Output the [x, y] coordinate of the center of the cell containing the given text.  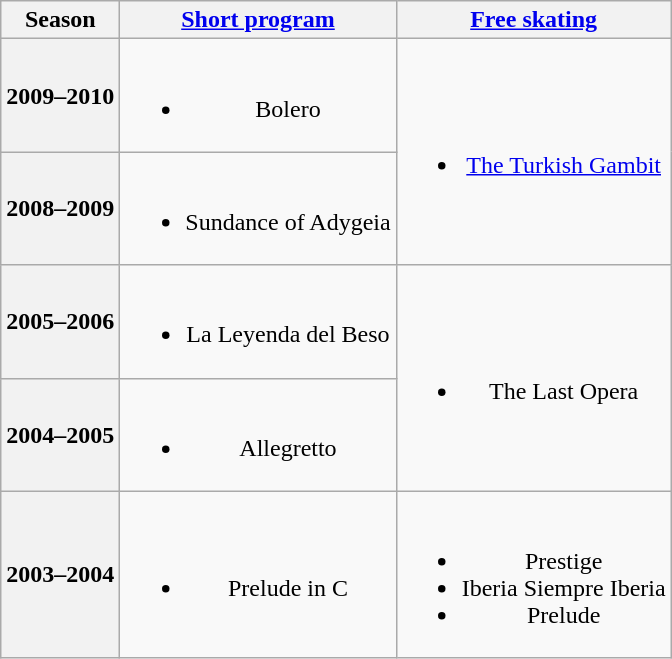
La Leyenda del Beso [258, 322]
Bolero [258, 96]
PrestigeIberia Siempre IberiaPrelude [534, 574]
Season [60, 20]
Allegretto [258, 434]
Free skating [534, 20]
2005–2006 [60, 322]
2003–2004 [60, 574]
2004–2005 [60, 434]
The Turkish Gambit [534, 152]
The Last Opera [534, 378]
2008–2009 [60, 208]
Sundance of Adygeia [258, 208]
Short program [258, 20]
2009–2010 [60, 96]
Prelude in C [258, 574]
